Output the [X, Y] coordinate of the center of the cell containing the given text.  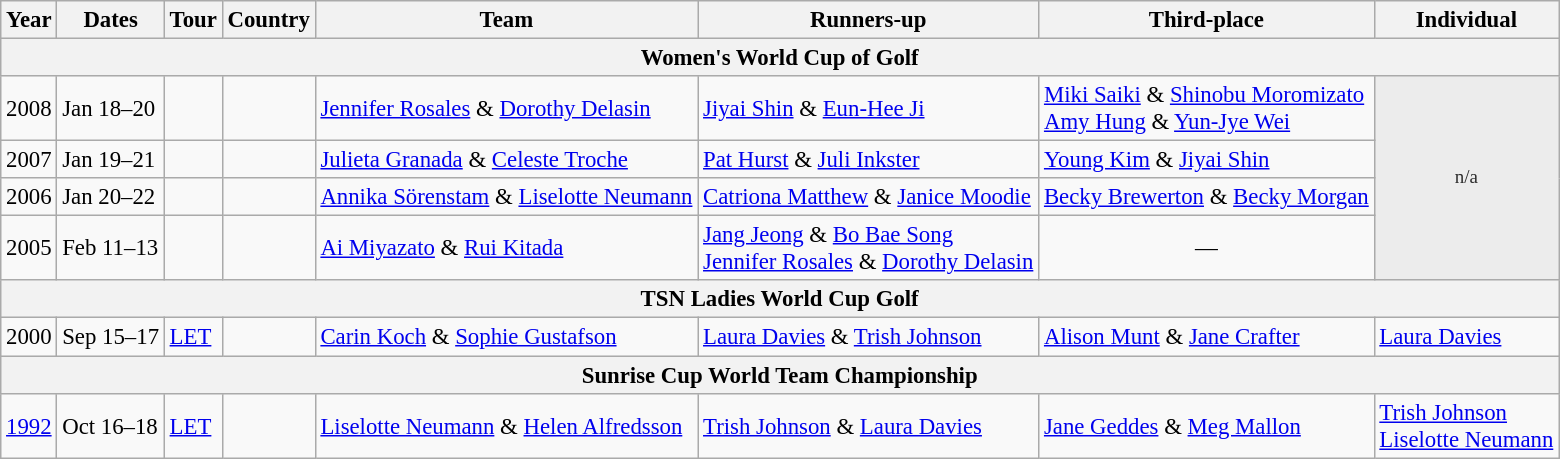
Tour [193, 20]
2005 [29, 248]
Jan 18–20 [110, 108]
Carin Koch & Sophie Gustafson [506, 337]
— [1206, 248]
Oct 16–18 [110, 426]
Jan 20–22 [110, 197]
Liselotte Neumann & Helen Alfredsson [506, 426]
2007 [29, 160]
Jang Jeong & Bo Bae Song Jennifer Rosales & Dorothy Delasin [868, 248]
Trish Johnson & Laura Davies [868, 426]
Jane Geddes & Meg Mallon [1206, 426]
Jennifer Rosales & Dorothy Delasin [506, 108]
Team [506, 20]
2000 [29, 337]
Catriona Matthew & Janice Moodie [868, 197]
Ai Miyazato & Rui Kitada [506, 248]
Country [268, 20]
Trish Johnson Liselotte Neumann [1466, 426]
Laura Davies [1466, 337]
Year [29, 20]
Feb 11–13 [110, 248]
Sunrise Cup World Team Championship [780, 375]
TSN Ladies World Cup Golf [780, 299]
Miki Saiki & Shinobu Moromizato Amy Hung & Yun-Jye Wei [1206, 108]
Sep 15–17 [110, 337]
Julieta Granada & Celeste Troche [506, 160]
Women's World Cup of Golf [780, 58]
2006 [29, 197]
Becky Brewerton & Becky Morgan [1206, 197]
Jan 19–21 [110, 160]
Laura Davies & Trish Johnson [868, 337]
n/a [1466, 178]
Dates [110, 20]
Runners-up [868, 20]
Jiyai Shin & Eun-Hee Ji [868, 108]
Individual [1466, 20]
Pat Hurst & Juli Inkster [868, 160]
Alison Munt & Jane Crafter [1206, 337]
Young Kim & Jiyai Shin [1206, 160]
Third-place [1206, 20]
1992 [29, 426]
2008 [29, 108]
Annika Sörenstam & Liselotte Neumann [506, 197]
